Detect which cell encompasses the target text, then output its [X, Y] center coordinate. 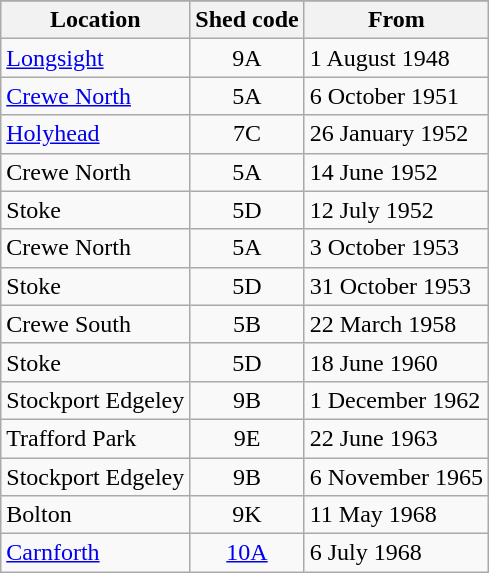
9A [247, 58]
10A [247, 553]
Location [96, 20]
Holyhead [96, 134]
9E [247, 438]
22 March 1958 [396, 324]
Shed code [247, 20]
Trafford Park [96, 438]
12 July 1952 [396, 210]
6 October 1951 [396, 96]
3 October 1953 [396, 248]
6 July 1968 [396, 553]
Bolton [96, 515]
22 June 1963 [396, 438]
31 October 1953 [396, 286]
Carnforth [96, 553]
5B [247, 324]
6 November 1965 [396, 477]
1 August 1948 [396, 58]
From [396, 20]
11 May 1968 [396, 515]
14 June 1952 [396, 172]
9K [247, 515]
1 December 1962 [396, 400]
26 January 1952 [396, 134]
7C [247, 134]
Crewe South [96, 324]
18 June 1960 [396, 362]
Longsight [96, 58]
